Detect which cell encompasses the target text, then output its (X, Y) center coordinate. 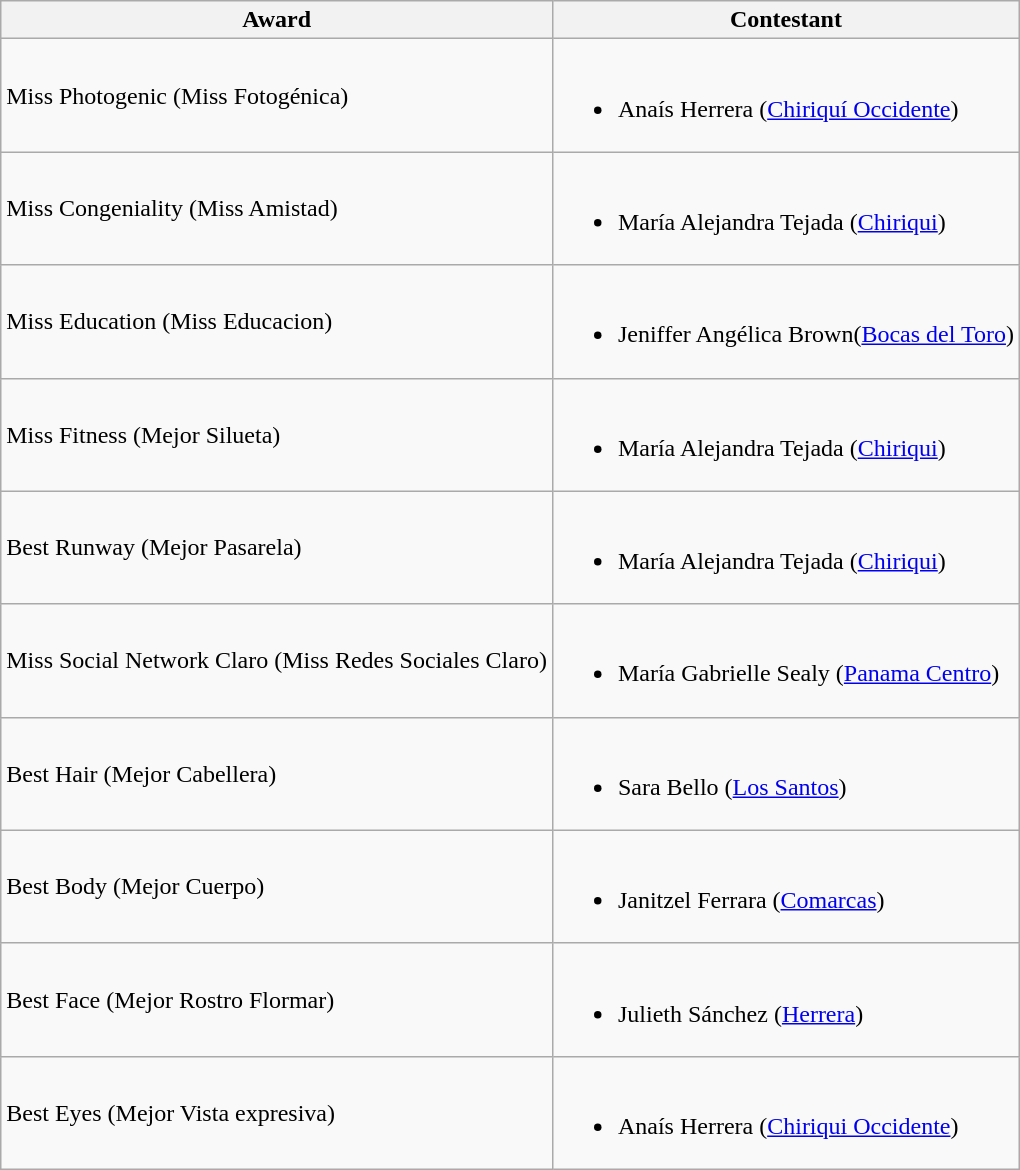
Miss Congeniality (Miss Amistad) (277, 208)
Janitzel Ferrara (Comarcas) (786, 886)
Sara Bello (Los Santos) (786, 774)
Best Runway (Mejor Pasarela) (277, 548)
Contestant (786, 20)
Best Hair (Mejor Cabellera) (277, 774)
Best Face (Mejor Rostro Flormar) (277, 1000)
Miss Photogenic (Miss Fotogénica) (277, 96)
María Gabrielle Sealy (Panama Centro) (786, 660)
Miss Social Network Claro (Miss Redes Sociales Claro) (277, 660)
Jeniffer Angélica Brown(Bocas del Toro) (786, 322)
Anaís Herrera (Chiriqui Occidente) (786, 1112)
Anaís Herrera (Chiriquí Occidente) (786, 96)
Best Eyes (Mejor Vista expresiva) (277, 1112)
Miss Fitness (Mejor Silueta) (277, 434)
Miss Education (Miss Educacion) (277, 322)
Award (277, 20)
Julieth Sánchez (Herrera) (786, 1000)
Best Body (Mejor Cuerpo) (277, 886)
